Determine the (x, y) coordinate at the center of the cell enclosing the given text.  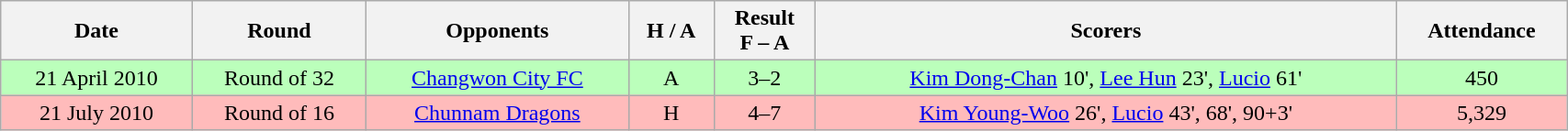
Kim Young-Woo 26', Lucio 43', 68', 90+3' (1106, 113)
Round of 16 (279, 113)
H / A (671, 31)
4–7 (764, 113)
Opponents (498, 31)
Scorers (1106, 31)
ResultF – A (764, 31)
3–2 (764, 78)
Date (97, 31)
Changwon City FC (498, 78)
Round (279, 31)
450 (1482, 78)
21 July 2010 (97, 113)
Round of 32 (279, 78)
A (671, 78)
Kim Dong-Chan 10', Lee Hun 23', Lucio 61' (1106, 78)
Chunnam Dragons (498, 113)
H (671, 113)
21 April 2010 (97, 78)
Attendance (1482, 31)
5,329 (1482, 113)
